For the text-containing cell, return its midpoint in (x, y) coordinate format. 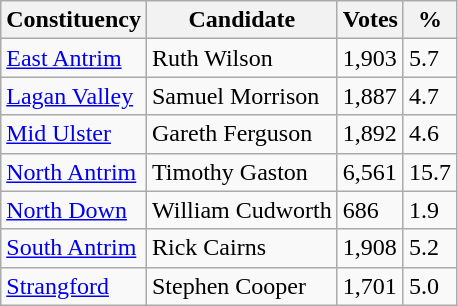
Mid Ulster (74, 134)
686 (370, 210)
North Down (74, 210)
Timothy Gaston (242, 172)
1,908 (370, 248)
Gareth Ferguson (242, 134)
Constituency (74, 20)
1,701 (370, 286)
Candidate (242, 20)
1,903 (370, 58)
East Antrim (74, 58)
1,887 (370, 96)
Stephen Cooper (242, 286)
5.7 (430, 58)
4.6 (430, 134)
Samuel Morrison (242, 96)
William Cudworth (242, 210)
15.7 (430, 172)
1.9 (430, 210)
Votes (370, 20)
4.7 (430, 96)
5.2 (430, 248)
% (430, 20)
6,561 (370, 172)
1,892 (370, 134)
Rick Cairns (242, 248)
South Antrim (74, 248)
Lagan Valley (74, 96)
Strangford (74, 286)
North Antrim (74, 172)
5.0 (430, 286)
Ruth Wilson (242, 58)
